Output the [x, y] coordinate of the center of the cell containing the given text.  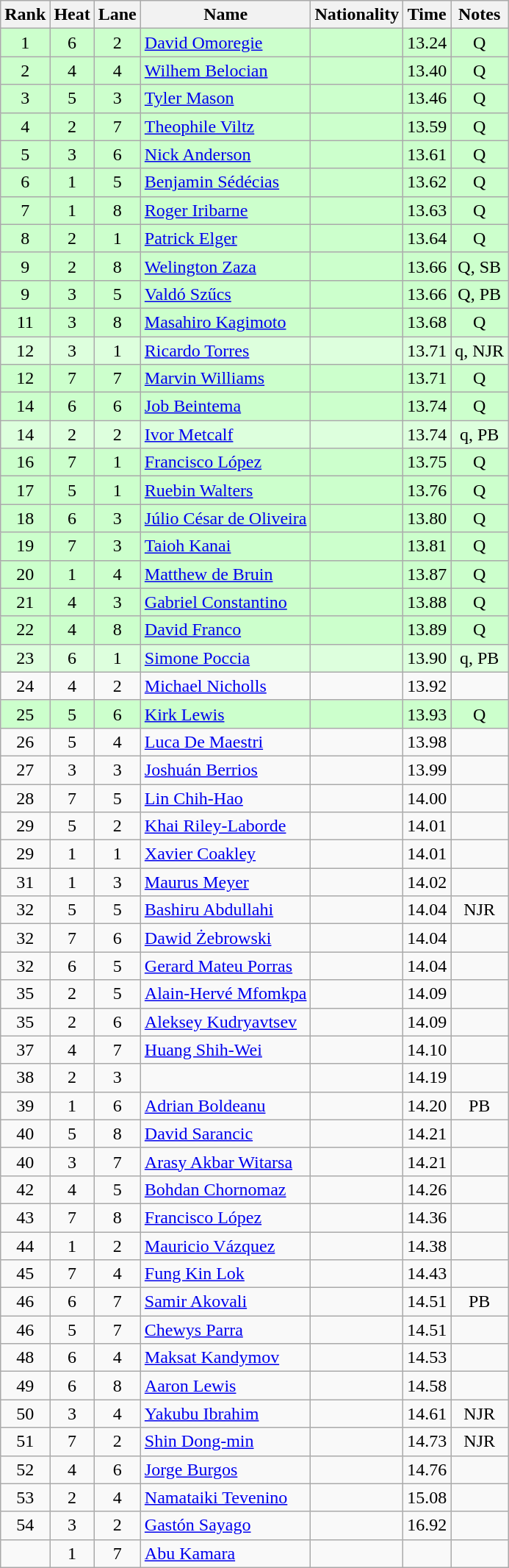
Dawid Żebrowski [225, 938]
16 [25, 462]
44 [25, 1246]
20 [25, 574]
Roger Iribarne [225, 210]
Michael Nicholls [225, 686]
Aaron Lewis [225, 1386]
David Franco [225, 630]
16.92 [427, 1525]
14.58 [427, 1386]
22 [25, 630]
Matthew de Bruin [225, 574]
Adrian Boldeanu [225, 1106]
Masahiro Kagimoto [225, 322]
Gabriel Constantino [225, 602]
14.76 [427, 1469]
13.80 [427, 518]
Arasy Akbar Witarsa [225, 1161]
Patrick Elger [225, 238]
48 [25, 1358]
14.02 [427, 882]
14.61 [427, 1414]
13.64 [427, 238]
Alain-Hervé Mfomkpa [225, 994]
Nationality [357, 15]
38 [25, 1078]
14.10 [427, 1050]
13.87 [427, 574]
Simone Poccia [225, 658]
13.40 [427, 71]
28 [25, 798]
37 [25, 1050]
Abu Kamara [225, 1553]
24 [25, 686]
Ivor Metcalf [225, 434]
45 [25, 1274]
14.73 [427, 1442]
14.20 [427, 1106]
Bohdan Chornomaz [225, 1189]
Aleksey Kudryavtsev [225, 1022]
Lin Chih-Hao [225, 798]
31 [25, 882]
Maksat Kandymov [225, 1358]
13.59 [427, 126]
Jorge Burgos [225, 1469]
25 [25, 714]
39 [25, 1106]
13.24 [427, 43]
21 [25, 602]
13.68 [427, 322]
23 [25, 658]
52 [25, 1469]
Tyler Mason [225, 99]
Welington Zaza [225, 266]
Kirk Lewis [225, 714]
13.61 [427, 154]
13.62 [427, 182]
Time [427, 15]
13.98 [427, 742]
Wilhem Belocian [225, 71]
13.90 [427, 658]
Heat [72, 15]
Maurus Meyer [225, 882]
Marvin Williams [225, 379]
13.93 [427, 714]
13.63 [427, 210]
14.00 [427, 798]
51 [25, 1442]
27 [25, 770]
Valdó Szűcs [225, 294]
Namataiki Tevenino [225, 1497]
Theophile Viltz [225, 126]
David Omoregie [225, 43]
Chewys Parra [225, 1330]
Name [225, 15]
Bashiru Abdullahi [225, 910]
Rank [25, 15]
Nick Anderson [225, 154]
Ricardo Torres [225, 351]
Q, SB [480, 266]
Mauricio Vázquez [225, 1246]
42 [25, 1189]
43 [25, 1217]
49 [25, 1386]
50 [25, 1414]
Yakubu Ibrahim [225, 1414]
13.46 [427, 99]
Fung Kin Lok [225, 1274]
13.81 [427, 546]
14.43 [427, 1274]
Gerard Mateu Porras [225, 966]
14.26 [427, 1189]
53 [25, 1497]
Huang Shih-Wei [225, 1050]
14.19 [427, 1078]
14.36 [427, 1217]
18 [25, 518]
Job Beintema [225, 407]
13.99 [427, 770]
Taioh Kanai [225, 546]
q, NJR [480, 351]
11 [25, 322]
17 [25, 490]
15.08 [427, 1497]
Samir Akovali [225, 1302]
14.38 [427, 1246]
14.53 [427, 1358]
Lane [118, 15]
Joshuán Berrios [225, 770]
13.92 [427, 686]
Benjamin Sédécias [225, 182]
Luca De Maestri [225, 742]
Notes [480, 15]
13.89 [427, 630]
Gastón Sayago [225, 1525]
Shin Dong-min [225, 1442]
19 [25, 546]
Júlio César de Oliveira [225, 518]
26 [25, 742]
13.88 [427, 602]
Ruebin Walters [225, 490]
Xavier Coakley [225, 854]
54 [25, 1525]
David Sarancic [225, 1134]
Khai Riley-Laborde [225, 826]
13.75 [427, 462]
13.76 [427, 490]
Q, PB [480, 294]
